Scan for the cell matching the given text and deliver its (X, Y) coordinate at center. 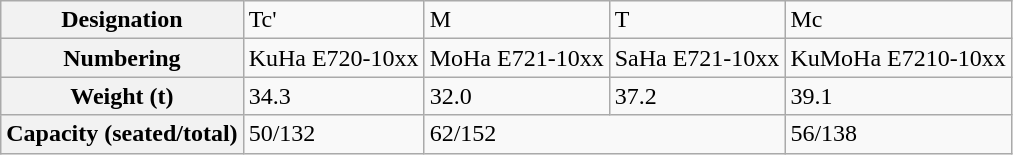
KuMoHa E7210-10xx (898, 58)
SaHa E721-10xx (697, 58)
T (697, 20)
62/152 (604, 134)
M (516, 20)
32.0 (516, 96)
Numbering (122, 58)
Mc (898, 20)
Capacity (seated/total) (122, 134)
34.3 (334, 96)
Tc' (334, 20)
Weight (t) (122, 96)
39.1 (898, 96)
56/138 (898, 134)
KuHa E720-10xx (334, 58)
Designation (122, 20)
37.2 (697, 96)
MoHa E721-10xx (516, 58)
50/132 (334, 134)
